Locate the cell with the specified text and output its (x, y) center coordinate. 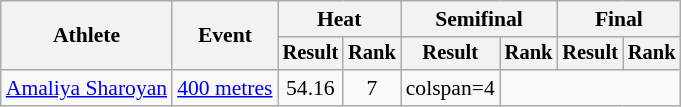
Amaliya Sharoyan (86, 88)
400 metres (224, 88)
colspan=4 (450, 88)
Heat (340, 19)
Athlete (86, 36)
Final (618, 19)
Semifinal (480, 19)
7 (372, 88)
54.16 (311, 88)
Event (224, 36)
